From the cell containing the given text, extract its center point as (x, y) coordinate. 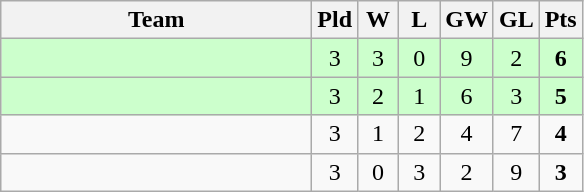
GL (516, 20)
Pld (335, 20)
7 (516, 134)
Team (156, 20)
GW (467, 20)
L (420, 20)
Pts (560, 20)
5 (560, 96)
W (378, 20)
